Extract the [x, y] coordinate from the center of the cell holding the provided text.  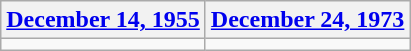
December 14, 1955 [104, 20]
December 24, 1973 [308, 20]
